Determine the [x, y] coordinate at the center of the cell enclosing the given text.  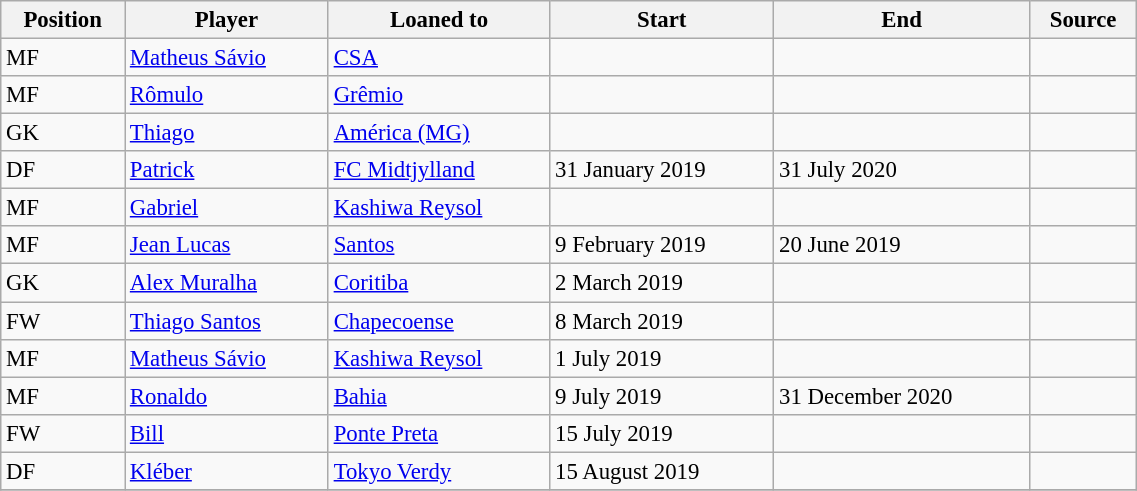
Loaned to [438, 20]
15 August 2019 [662, 471]
Grêmio [438, 95]
1 July 2019 [662, 358]
Santos [438, 245]
31 July 2020 [902, 170]
Ronaldo [227, 396]
Thiago Santos [227, 321]
20 June 2019 [902, 245]
Tokyo Verdy [438, 471]
8 March 2019 [662, 321]
2 March 2019 [662, 283]
Start [662, 20]
Bill [227, 433]
Jean Lucas [227, 245]
Chapecoense [438, 321]
Position [63, 20]
31 December 2020 [902, 396]
CSA [438, 58]
Gabriel [227, 208]
Rômulo [227, 95]
End [902, 20]
Source [1082, 20]
Kléber [227, 471]
Ponte Preta [438, 433]
Coritiba [438, 283]
Alex Muralha [227, 283]
Bahia [438, 396]
FC Midtjylland [438, 170]
31 January 2019 [662, 170]
Patrick [227, 170]
9 February 2019 [662, 245]
9 July 2019 [662, 396]
Thiago [227, 133]
Player [227, 20]
América (MG) [438, 133]
15 July 2019 [662, 433]
